Scan for the cell matching the given text and deliver its [X, Y] coordinate at center. 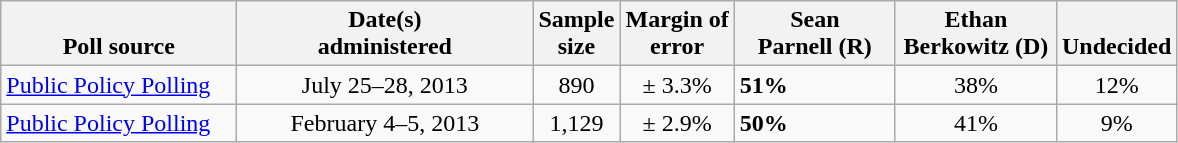
Margin oferror [677, 34]
Samplesize [576, 34]
51% [814, 85]
12% [1116, 85]
February 4–5, 2013 [385, 123]
50% [814, 123]
± 2.9% [677, 123]
July 25–28, 2013 [385, 85]
41% [976, 123]
Poll source [119, 34]
9% [1116, 123]
Date(s)administered [385, 34]
38% [976, 85]
Undecided [1116, 34]
SeanParnell (R) [814, 34]
EthanBerkowitz (D) [976, 34]
± 3.3% [677, 85]
890 [576, 85]
1,129 [576, 123]
